Extract the [x, y] coordinate from the center of the cell holding the provided text.  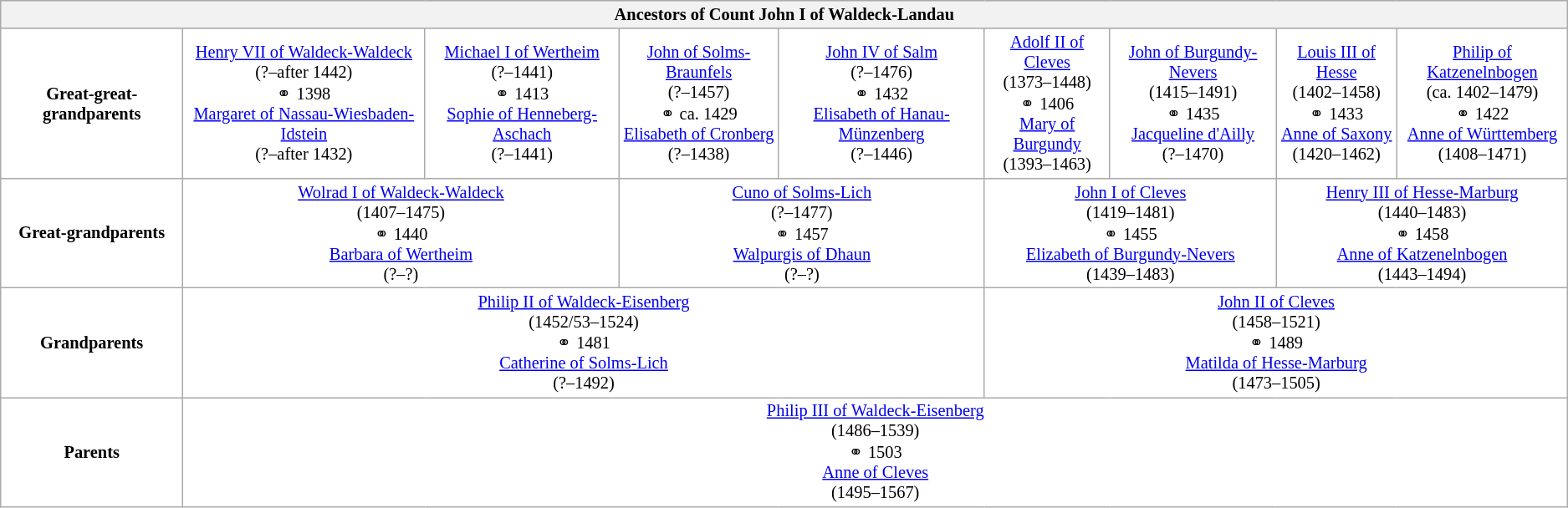
John IV of Salm(?–1476)⚭ 1432Elisabeth of Hanau-Münzenberg(?–1446) [881, 104]
Michael I of Wertheim(?–1441)⚭ 1413Sophie of Henneberg-Aschach(?–1441) [522, 104]
Louis III of Hesse(1402–1458)⚭ 1433Anne of Saxony(1420–1462) [1336, 104]
Adolf II of Cleves(1373–1448)⚭ 1406Mary of Burgundy(1393–1463) [1047, 104]
Philip III of Waldeck-Eisenberg(1486–1539)⚭ 1503Anne of Cleves(1495–1567) [876, 451]
Ancestors of Count John I of Waldeck-Landau [784, 14]
Henry III of Hesse-Marburg(1440–1483)⚭ 1458Anne of Katzenelnbogen(1443–1494) [1422, 232]
Cuno of Solms-Lich(?–1477)⚭ 1457Walpurgis of Dhaun(?–?) [801, 232]
Great-grandparents [92, 232]
Henry VII of Waldeck-Waldeck(?–after 1442)⚭ 1398Margaret of Nassau-Wiesbaden-Idstein(?–after 1432) [304, 104]
Philip of Katzenelnbogen(ca. 1402–1479)⚭ 1422Anne of Württemberg(1408–1471) [1482, 104]
Philip II of Waldeck-Eisenberg(1452/53–1524)⚭ 1481Catherine of Solms-Lich(?–1492) [584, 343]
Parents [92, 451]
John I of Cleves(1419–1481)⚭ 1455Elizabeth of Burgundy-Nevers(1439–1483) [1131, 232]
Wolrad I of Waldeck-Waldeck(1407–1475)⚭ 1440Barbara of Wertheim(?–?) [401, 232]
John of Solms-Braunfels(?–1457)⚭ ca. 1429Elisabeth of Cronberg(?–1438) [699, 104]
Grandparents [92, 343]
John of Burgundy-Nevers(1415–1491)⚭ 1435Jacqueline d'Ailly(?–1470) [1193, 104]
Great-great-grandparents [92, 104]
John II of Cleves(1458–1521)⚭ 1489Matilda of Hesse-Marburg(1473–1505) [1276, 343]
